Pinpoint the cell where the given text exists, returning its (x, y) midpoint coordinate. 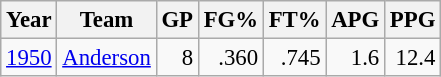
Year (29, 20)
.360 (230, 58)
1.6 (356, 58)
8 (177, 58)
APG (356, 20)
GP (177, 20)
Anderson (106, 58)
PPG (413, 20)
FG% (230, 20)
1950 (29, 58)
12.4 (413, 58)
FT% (294, 20)
.745 (294, 58)
Team (106, 20)
